Find where the given text appears and provide that cell's center as (X, Y) coordinate. 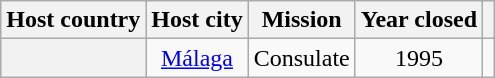
1995 (418, 58)
Year closed (418, 20)
Host city (197, 20)
Málaga (197, 58)
Consulate (302, 58)
Host country (74, 20)
Mission (302, 20)
